Capture the cell that displays the provided text and extract its [X, Y] central coordinate. 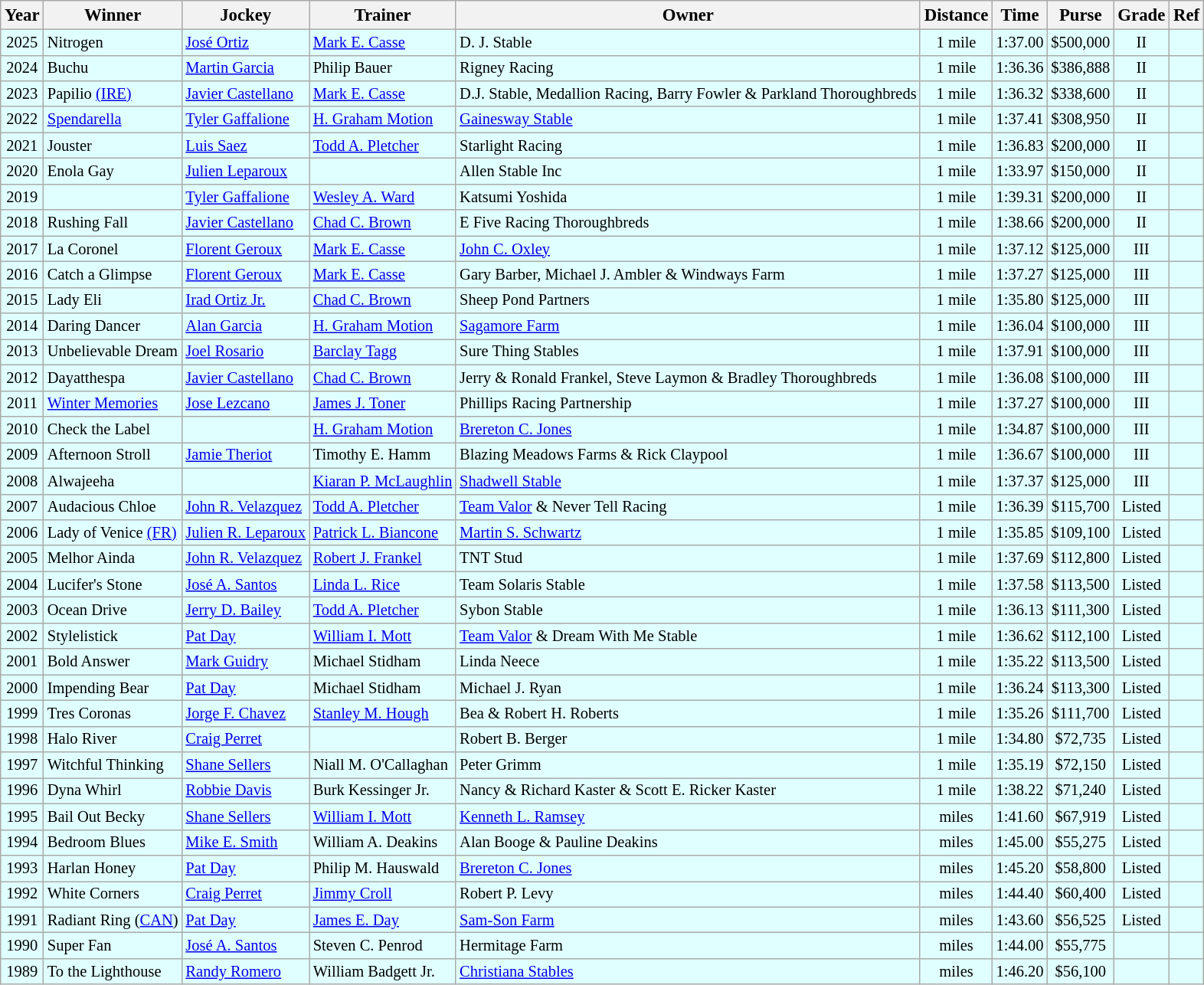
Jouster [113, 146]
$111,300 [1080, 610]
Super Fan [113, 946]
1:37.69 [1020, 559]
$72,735 [1080, 740]
2003 [22, 610]
$56,525 [1080, 920]
2004 [22, 584]
$60,400 [1080, 895]
1:36.08 [1020, 378]
Year [22, 15]
Linda L. Rice [383, 584]
Sam-Son Farm [688, 920]
1:35.80 [1020, 301]
Gainesway Stable [688, 120]
D. J. Stable [688, 43]
1:41.60 [1020, 817]
Irad Ortiz Jr. [246, 301]
E Five Racing Thoroughbreds [688, 223]
Martin S. Schwartz [688, 533]
John C. Oxley [688, 249]
Robert P. Levy [688, 895]
1:38.22 [1020, 791]
Wesley A. Ward [383, 198]
Robbie Davis [246, 791]
Linda Neece [688, 662]
1:36.39 [1020, 507]
Sybon Stable [688, 610]
1:37.00 [1020, 43]
1:37.12 [1020, 249]
1:44.40 [1020, 895]
Julien R. Leparoux [246, 533]
2013 [22, 352]
2019 [22, 198]
1:36.13 [1020, 610]
$111,700 [1080, 714]
2021 [22, 146]
Melhor Ainda [113, 559]
Enola Gay [113, 172]
La Coronel [113, 249]
William Badgett Jr. [383, 972]
Purse [1080, 15]
Ocean Drive [113, 610]
Nitrogen [113, 43]
Michael J. Ryan [688, 688]
Christiana Stables [688, 972]
Philip M. Hauswald [383, 869]
2025 [22, 43]
Julien Leparoux [246, 172]
1:35.85 [1020, 533]
Nancy & Richard Kaster & Scott E. Ricker Kaster [688, 791]
White Corners [113, 895]
$386,888 [1080, 68]
Owner [688, 15]
Niall M. O'Callaghan [383, 765]
1:39.31 [1020, 198]
$308,950 [1080, 120]
1989 [22, 972]
2014 [22, 326]
$338,600 [1080, 94]
Mike E. Smith [246, 843]
TNT Stud [688, 559]
Team Valor & Never Tell Racing [688, 507]
Check the Label [113, 430]
Distance [956, 15]
$112,100 [1080, 636]
Dyna Whirl [113, 791]
2018 [22, 223]
2002 [22, 636]
Peter Grimm [688, 765]
Harlan Honey [113, 869]
Jamie Theriot [246, 456]
2016 [22, 275]
1997 [22, 765]
Audacious Chloe [113, 507]
Dayatthespa [113, 378]
Bea & Robert H. Roberts [688, 714]
1994 [22, 843]
Mark Guidry [246, 662]
1:35.26 [1020, 714]
2017 [22, 249]
1999 [22, 714]
2012 [22, 378]
Team Valor & Dream With Me Stable [688, 636]
$115,700 [1080, 507]
Winner [113, 15]
1:34.87 [1020, 430]
$56,100 [1080, 972]
Radiant Ring (CAN) [113, 920]
$55,775 [1080, 946]
Kenneth L. Ramsey [688, 817]
To the Lighthouse [113, 972]
Lady of Venice (FR) [113, 533]
1993 [22, 869]
1:45.20 [1020, 869]
Tres Coronas [113, 714]
Burk Kessinger Jr. [383, 791]
Philip Bauer [383, 68]
Buchu [113, 68]
Rigney Racing [688, 68]
Randy Romero [246, 972]
2024 [22, 68]
2023 [22, 94]
1998 [22, 740]
Allen Stable Inc [688, 172]
$55,275 [1080, 843]
Jerry & Ronald Frankel, Steve Laymon & Bradley Thoroughbreds [688, 378]
1:36.62 [1020, 636]
Patrick L. Biancone [383, 533]
1:44.00 [1020, 946]
$500,000 [1080, 43]
Unbelievable Dream [113, 352]
José Ortiz [246, 43]
2005 [22, 559]
1:35.22 [1020, 662]
1:36.36 [1020, 68]
$71,240 [1080, 791]
2008 [22, 481]
Luis Saez [246, 146]
Blazing Meadows Farms & Rick Claypool [688, 456]
James E. Day [383, 920]
Katsumi Yoshida [688, 198]
Afternoon Stroll [113, 456]
2015 [22, 301]
1:37.41 [1020, 120]
Witchful Thinking [113, 765]
$72,150 [1080, 765]
1:45.00 [1020, 843]
1:37.91 [1020, 352]
2001 [22, 662]
Bedroom Blues [113, 843]
Sagamore Farm [688, 326]
$109,100 [1080, 533]
Steven C. Penrod [383, 946]
Starlight Racing [688, 146]
2007 [22, 507]
Shadwell Stable [688, 481]
Sheep Pond Partners [688, 301]
1:46.20 [1020, 972]
Kiaran P. McLaughlin [383, 481]
$67,919 [1080, 817]
1:36.24 [1020, 688]
Catch a Glimpse [113, 275]
Alan Garcia [246, 326]
Timothy E. Hamm [383, 456]
William A. Deakins [383, 843]
Impending Bear [113, 688]
1992 [22, 895]
Jimmy Croll [383, 895]
Alan Booge & Pauline Deakins [688, 843]
1:36.67 [1020, 456]
Time [1020, 15]
Barclay Tagg [383, 352]
1996 [22, 791]
1995 [22, 817]
Jockey [246, 15]
Stanley M. Hough [383, 714]
Stylelistick [113, 636]
2000 [22, 688]
Bold Answer [113, 662]
Team Solaris Stable [688, 584]
Phillips Racing Partnership [688, 404]
Hermitage Farm [688, 946]
1:43.60 [1020, 920]
1:37.37 [1020, 481]
$58,800 [1080, 869]
Halo River [113, 740]
Rushing Fall [113, 223]
Spendarella [113, 120]
2009 [22, 456]
$150,000 [1080, 172]
Lucifer's Stone [113, 584]
Ref [1187, 15]
Trainer [383, 15]
Papilio (IRE) [113, 94]
Grade [1141, 15]
Martin Garcia [246, 68]
D.J. Stable, Medallion Racing, Barry Fowler & Parkland Thoroughbreds [688, 94]
1:34.80 [1020, 740]
1:36.83 [1020, 146]
Lady Eli [113, 301]
$112,800 [1080, 559]
Daring Dancer [113, 326]
Bail Out Becky [113, 817]
1990 [22, 946]
2022 [22, 120]
Joel Rosario [246, 352]
Robert J. Frankel [383, 559]
2011 [22, 404]
Winter Memories [113, 404]
Alwajeeha [113, 481]
Gary Barber, Michael J. Ambler & Windways Farm [688, 275]
2006 [22, 533]
1:36.32 [1020, 94]
2010 [22, 430]
Jorge F. Chavez [246, 714]
1:38.66 [1020, 223]
$113,300 [1080, 688]
Sure Thing Stables [688, 352]
Jerry D. Bailey [246, 610]
2020 [22, 172]
1991 [22, 920]
1:37.58 [1020, 584]
1:36.04 [1020, 326]
Jose Lezcano [246, 404]
1:33.97 [1020, 172]
1:35.19 [1020, 765]
Robert B. Berger [688, 740]
James J. Toner [383, 404]
